Locate the cell with the specified text and output its (x, y) center coordinate. 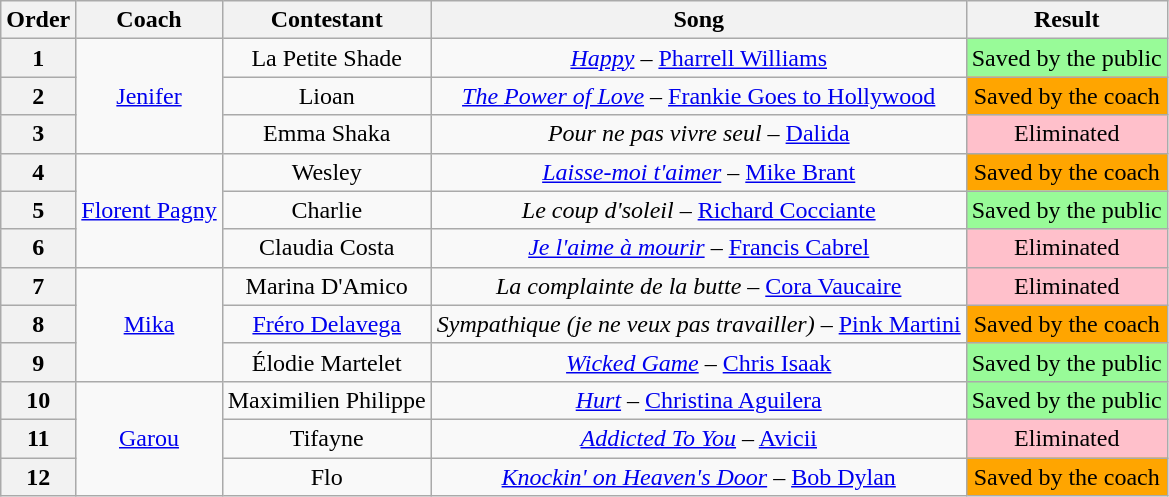
The Power of Love – Frankie Goes to Hollywood (698, 96)
Coach (149, 20)
Le coup d'soleil – Richard Cocciante (698, 210)
Laisse-moi t'aimer – Mike Brant (698, 172)
Addicted To You – Avicii (698, 438)
Song (698, 20)
Wesley (326, 172)
Hurt – Christina Aguilera (698, 400)
Florent Pagny (149, 210)
8 (38, 324)
5 (38, 210)
Je l'aime à mourir – Francis Cabrel (698, 248)
1 (38, 58)
Tifayne (326, 438)
11 (38, 438)
10 (38, 400)
Garou (149, 438)
Marina D'Amico (326, 286)
Emma Shaka (326, 134)
Jenifer (149, 96)
12 (38, 477)
Happy – Pharrell Williams (698, 58)
Result (1066, 20)
Mika (149, 324)
3 (38, 134)
2 (38, 96)
Claudia Costa (326, 248)
7 (38, 286)
Élodie Martelet (326, 362)
Lioan (326, 96)
Knockin' on Heaven's Door – Bob Dylan (698, 477)
La Petite Shade (326, 58)
Wicked Game – Chris Isaak (698, 362)
La complainte de la butte – Cora Vaucaire (698, 286)
Order (38, 20)
Flo (326, 477)
6 (38, 248)
Contestant (326, 20)
9 (38, 362)
Sympathique (je ne veux pas travailler) – Pink Martini (698, 324)
4 (38, 172)
Fréro Delavega (326, 324)
Charlie (326, 210)
Pour ne pas vivre seul – Dalida (698, 134)
Maximilien Philippe (326, 400)
